Extract the [x, y] coordinate from the center of the cell holding the provided text.  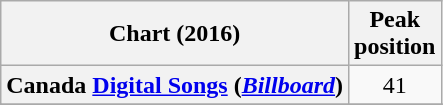
41 [395, 85]
Chart (2016) [175, 34]
Peak position [395, 34]
Canada Digital Songs (Billboard) [175, 85]
